Capture the cell that displays the provided text and extract its (X, Y) central coordinate. 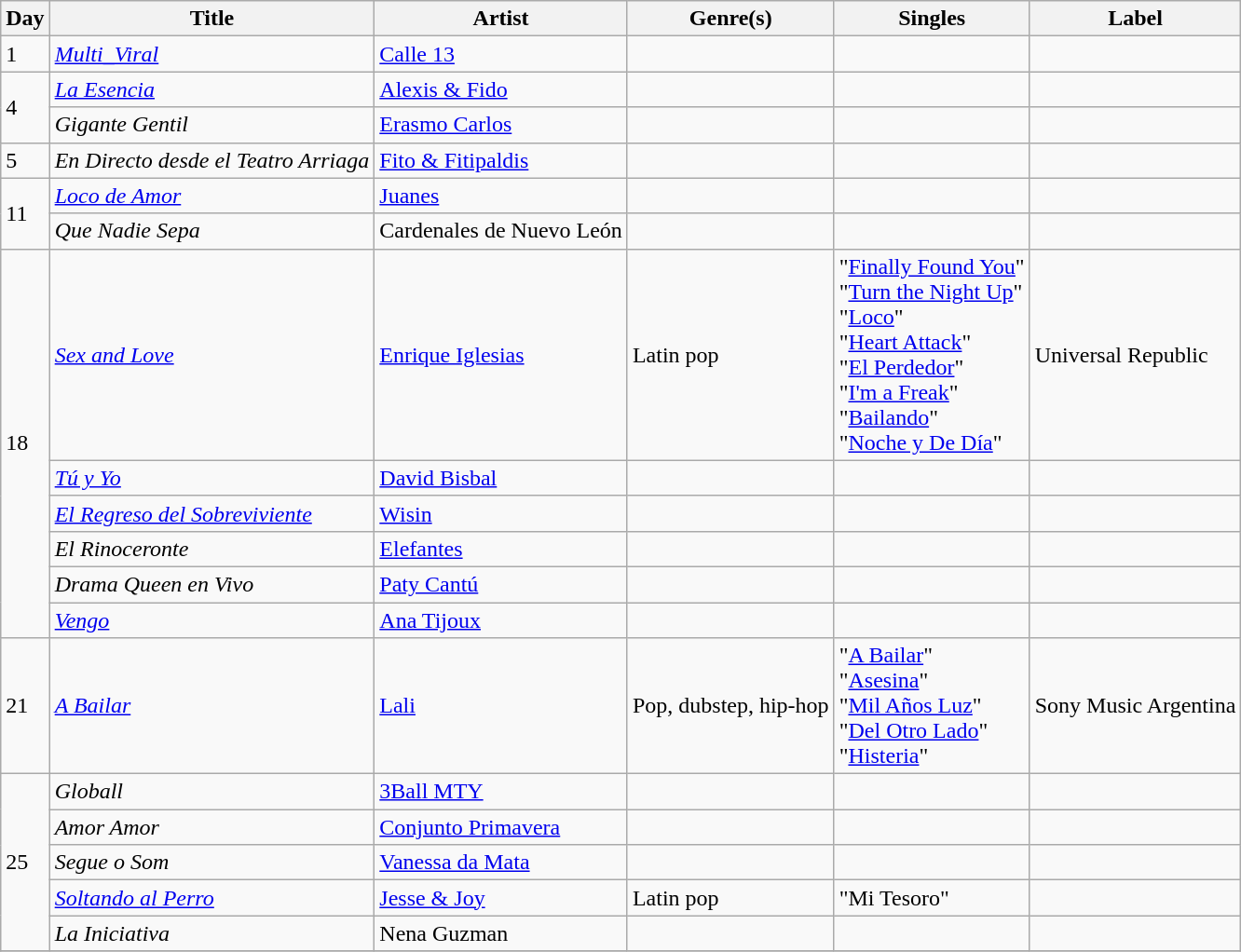
Ana Tijoux (501, 619)
Jesse & Joy (501, 898)
Wisin (501, 513)
Genre(s) (730, 19)
4 (25, 107)
Gigante Gentil (212, 125)
Sex and Love (212, 354)
Amor Amor (212, 827)
Sony Music Argentina (1135, 706)
Lali (501, 706)
Cardenales de Nuevo León (501, 231)
A Bailar (212, 706)
Drama Queen en Vivo (212, 584)
18 (25, 443)
21 (25, 706)
Loco de Amor (212, 196)
El Regreso del Sobreviviente (212, 513)
Calle 13 (501, 54)
Enrique Iglesias (501, 354)
11 (25, 213)
La Esencia (212, 89)
"Finally Found You""Turn the Night Up""Loco""Heart Attack""El Perdedor""I'm a Freak""Bailando""Noche y De Día" (932, 354)
Conjunto Primavera (501, 827)
Singles (932, 19)
"Mi Tesoro" (932, 898)
5 (25, 160)
Fito & Fitipaldis (501, 160)
Que Nadie Sepa (212, 231)
El Rinoceronte (212, 549)
Pop, dubstep, hip-hop (730, 706)
Alexis & Fido (501, 89)
Day (25, 19)
Globall (212, 792)
Vanessa da Mata (501, 863)
Title (212, 19)
Segue o Som (212, 863)
Label (1135, 19)
Universal Republic (1135, 354)
Vengo (212, 619)
David Bisbal (501, 478)
Nena Guzman (501, 933)
Multi_Viral (212, 54)
Paty Cantú (501, 584)
Elefantes (501, 549)
La Iniciativa (212, 933)
Erasmo Carlos (501, 125)
Artist (501, 19)
Tú y Yo (212, 478)
1 (25, 54)
Juanes (501, 196)
En Directo desde el Teatro Arriaga (212, 160)
3Ball MTY (501, 792)
"A Bailar""Asesina""Mil Años Luz""Del Otro Lado""Histeria" (932, 706)
Soltando al Perro (212, 898)
25 (25, 863)
